Pinpoint the cell where the given text exists, returning its [x, y] midpoint coordinate. 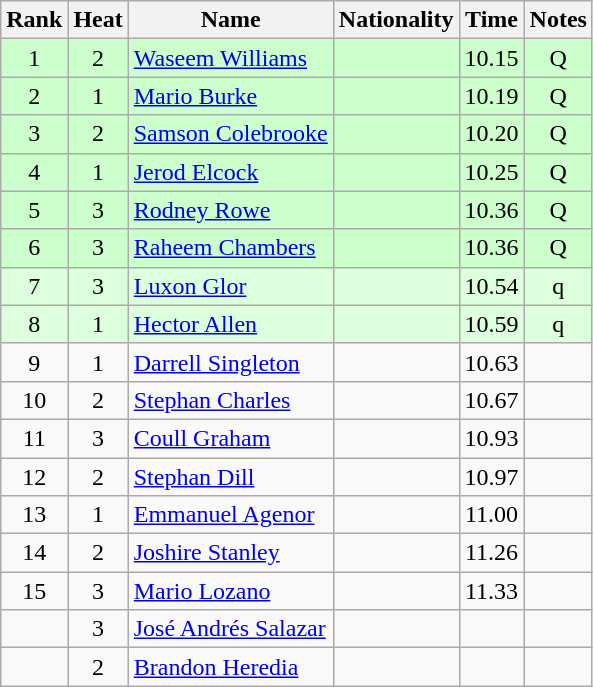
10.15 [492, 58]
10.67 [492, 400]
Brandon Heredia [230, 667]
Waseem Williams [230, 58]
Notes [558, 20]
11 [34, 438]
10.63 [492, 362]
14 [34, 553]
Darrell Singleton [230, 362]
13 [34, 515]
10.93 [492, 438]
11.00 [492, 515]
Hector Allen [230, 324]
10.19 [492, 96]
10.97 [492, 477]
9 [34, 362]
Luxon Glor [230, 286]
Rank [34, 20]
10.20 [492, 134]
6 [34, 248]
Stephan Dill [230, 477]
12 [34, 477]
8 [34, 324]
Rodney Rowe [230, 210]
10.25 [492, 172]
Samson Colebrooke [230, 134]
10 [34, 400]
15 [34, 591]
Stephan Charles [230, 400]
Nationality [396, 20]
5 [34, 210]
José Andrés Salazar [230, 629]
Mario Lozano [230, 591]
10.54 [492, 286]
Jerod Elcock [230, 172]
Time [492, 20]
11.26 [492, 553]
10.59 [492, 324]
11.33 [492, 591]
Name [230, 20]
Raheem Chambers [230, 248]
Emmanuel Agenor [230, 515]
4 [34, 172]
Coull Graham [230, 438]
Mario Burke [230, 96]
7 [34, 286]
Heat [98, 20]
Joshire Stanley [230, 553]
